Scan for the cell matching the given text and deliver its (X, Y) coordinate at center. 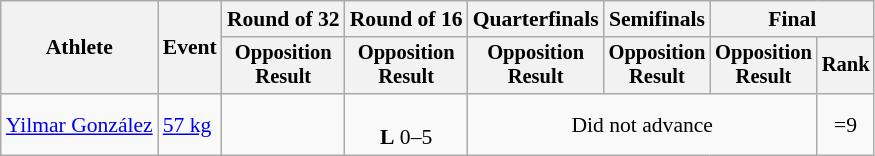
Rank (846, 66)
Semifinals (658, 19)
Round of 32 (284, 19)
Yilmar González (80, 124)
Did not advance (642, 124)
Quarterfinals (536, 19)
L 0–5 (406, 124)
=9 (846, 124)
57 kg (190, 124)
Round of 16 (406, 19)
Athlete (80, 48)
Final (792, 19)
Event (190, 48)
